For the text-containing cell, return its midpoint in [X, Y] coordinate format. 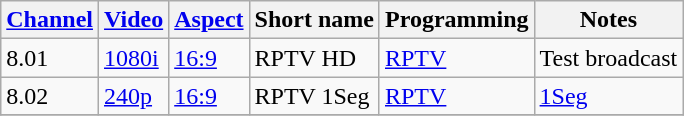
Channel [50, 20]
240p [134, 96]
RPTV 1Seg [314, 96]
Short name [314, 20]
RPTV HD [314, 58]
Programming [456, 20]
Test broadcast [608, 58]
1Seg [608, 96]
8.01 [50, 58]
Aspect [209, 20]
Video [134, 20]
Notes [608, 20]
8.02 [50, 96]
1080i [134, 58]
